Pinpoint the cell where the given text exists, returning its [X, Y] midpoint coordinate. 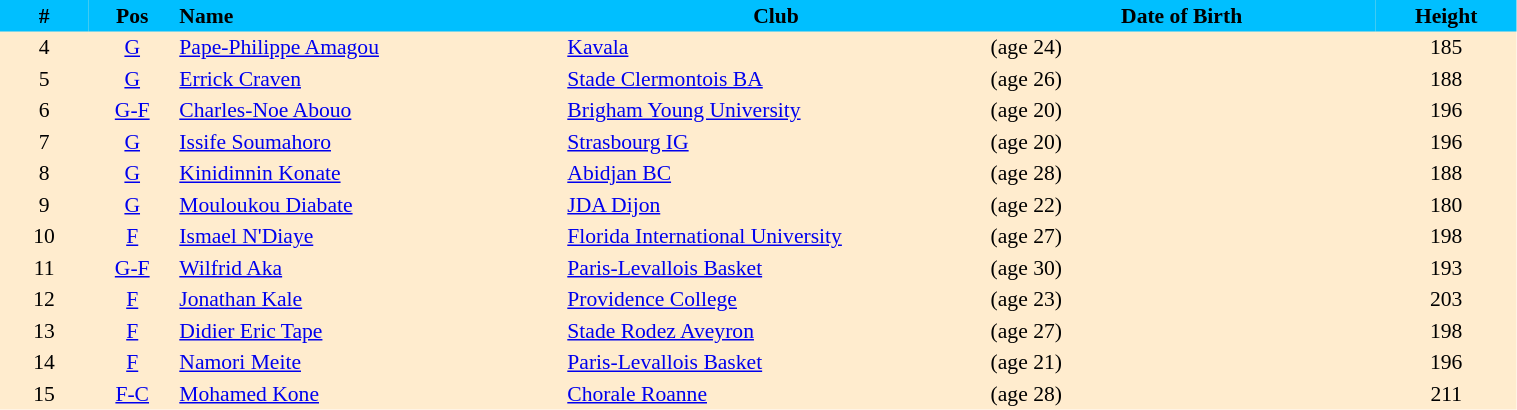
Brigham Young University [776, 110]
F-C [132, 394]
15 [44, 394]
Abidjan BC [776, 174]
10 [44, 236]
Chorale Roanne [776, 394]
(age 30) [1182, 268]
Errick Craven [370, 79]
(age 21) [1182, 362]
JDA Dijon [776, 205]
Pos [132, 16]
203 [1446, 300]
(age 24) [1182, 48]
(age 22) [1182, 205]
Florida International University [776, 236]
Issife Soumahoro [370, 142]
(age 26) [1182, 79]
# [44, 16]
180 [1446, 205]
Jonathan Kale [370, 300]
Kinidinnin Konate [370, 174]
Date of Birth [1182, 16]
7 [44, 142]
8 [44, 174]
Name [370, 16]
Pape-Philippe Amagou [370, 48]
9 [44, 205]
11 [44, 268]
Stade Clermontois BA [776, 79]
Mohamed Kone [370, 394]
Didier Eric Tape [370, 331]
12 [44, 300]
Namori Meite [370, 362]
Ismael N'Diaye [370, 236]
14 [44, 362]
4 [44, 48]
Charles-Noe Abouo [370, 110]
193 [1446, 268]
5 [44, 79]
211 [1446, 394]
Club [776, 16]
Mouloukou Diabate [370, 205]
Providence College [776, 300]
Strasbourg IG [776, 142]
Stade Rodez Aveyron [776, 331]
Wilfrid Aka [370, 268]
6 [44, 110]
13 [44, 331]
Height [1446, 16]
Kavala [776, 48]
185 [1446, 48]
(age 23) [1182, 300]
